Determine the [X, Y] coordinate at the center of the cell enclosing the given text.  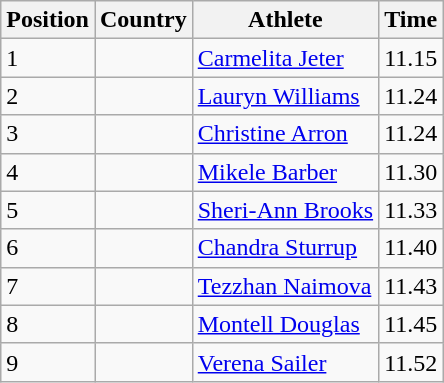
Country [143, 20]
Verena Sailer [285, 362]
6 [48, 248]
Athlete [285, 20]
Mikele Barber [285, 172]
3 [48, 134]
8 [48, 324]
Chandra Sturrup [285, 248]
11.52 [411, 362]
4 [48, 172]
11.33 [411, 210]
Time [411, 20]
Lauryn Williams [285, 96]
9 [48, 362]
2 [48, 96]
Position [48, 20]
7 [48, 286]
11.43 [411, 286]
Sheri-Ann Brooks [285, 210]
Tezzhan Naimova [285, 286]
5 [48, 210]
Carmelita Jeter [285, 58]
11.40 [411, 248]
Christine Arron [285, 134]
11.30 [411, 172]
11.15 [411, 58]
Montell Douglas [285, 324]
1 [48, 58]
11.45 [411, 324]
